Find where the given text appears and provide that cell's center as [X, Y] coordinate. 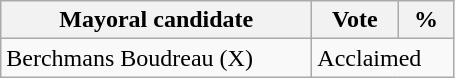
Mayoral candidate [156, 20]
% [426, 20]
Vote [355, 20]
Berchmans Boudreau (X) [156, 58]
Acclaimed [383, 58]
